Output the [X, Y] coordinate of the center of the cell containing the given text.  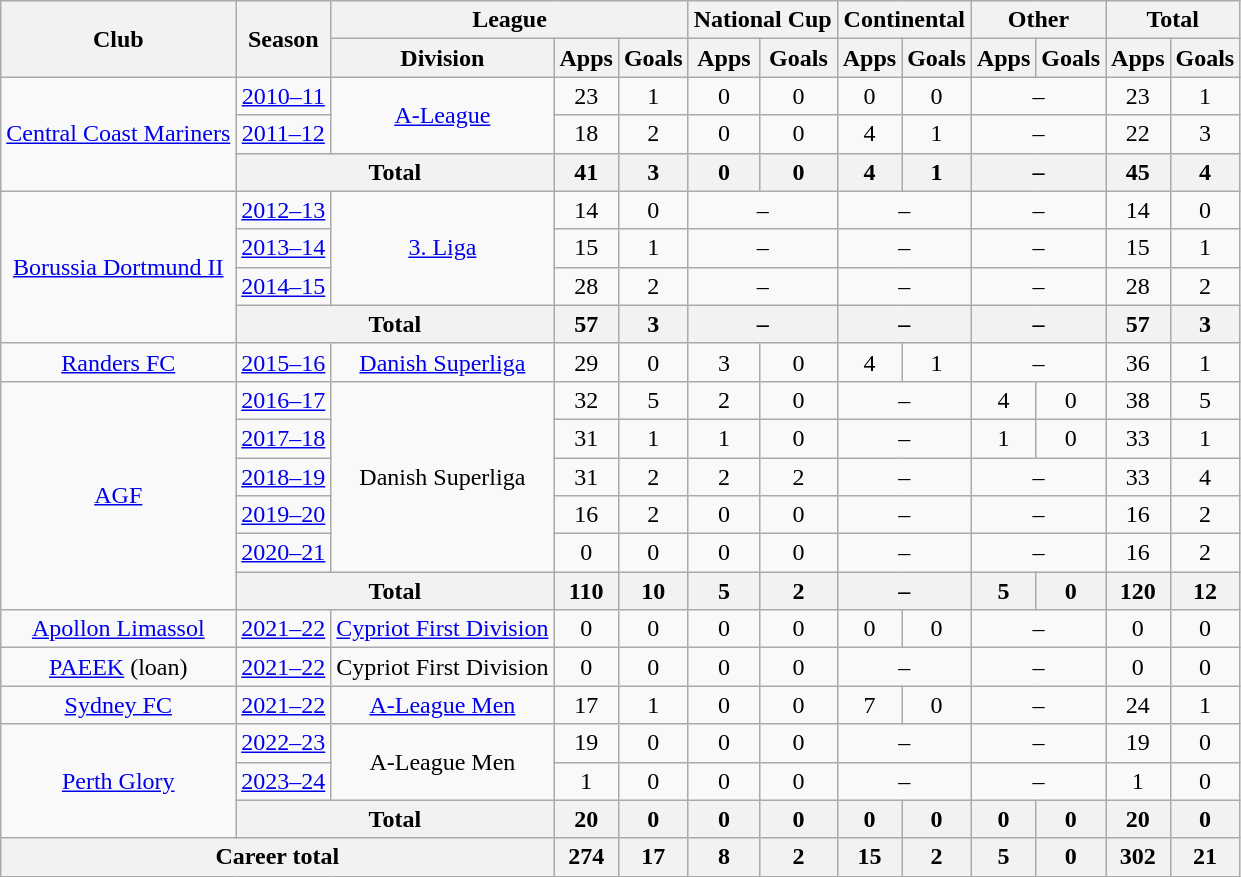
AGF [118, 495]
21 [1205, 857]
2023–24 [284, 781]
29 [586, 362]
32 [586, 400]
2019–20 [284, 515]
10 [653, 591]
41 [586, 172]
2018–19 [284, 477]
A-League [442, 115]
7 [869, 705]
Continental [904, 20]
Career total [278, 857]
League [510, 20]
110 [586, 591]
18 [586, 134]
Central Coast Mariners [118, 134]
Club [118, 39]
2013–14 [284, 248]
2012–13 [284, 210]
2020–21 [284, 553]
3. Liga [442, 248]
2010–11 [284, 96]
22 [1138, 134]
2016–17 [284, 400]
2015–16 [284, 362]
2022–23 [284, 743]
302 [1138, 857]
38 [1138, 400]
Apollon Limassol [118, 629]
24 [1138, 705]
Randers FC [118, 362]
274 [586, 857]
8 [724, 857]
2017–18 [284, 438]
2011–12 [284, 134]
Perth Glory [118, 781]
36 [1138, 362]
Borussia Dortmund II [118, 267]
Other [1038, 20]
45 [1138, 172]
2014–15 [284, 286]
120 [1138, 591]
Sydney FC [118, 705]
12 [1205, 591]
National Cup [762, 20]
PAEEK (loan) [118, 667]
Division [442, 58]
Season [284, 39]
